Find where the given text appears and provide that cell's center as [x, y] coordinate. 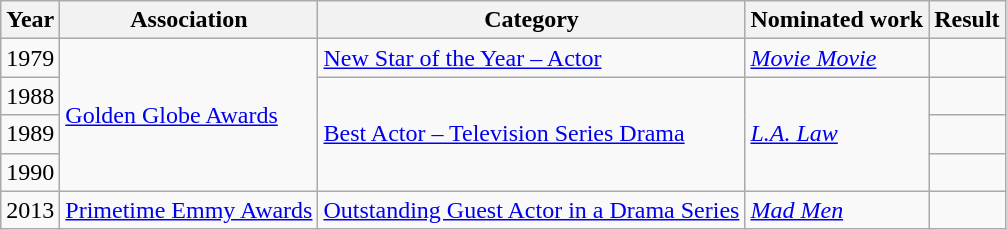
Year [30, 20]
New Star of the Year – Actor [532, 58]
1979 [30, 58]
Association [189, 20]
Category [532, 20]
Movie Movie [837, 58]
Outstanding Guest Actor in a Drama Series [532, 210]
Primetime Emmy Awards [189, 210]
Mad Men [837, 210]
1988 [30, 96]
Result [967, 20]
1990 [30, 172]
1989 [30, 134]
Nominated work [837, 20]
Best Actor – Television Series Drama [532, 134]
2013 [30, 210]
L.A. Law [837, 134]
Golden Globe Awards [189, 115]
